Identify which cell holds the provided text, then report its [x, y] central coordinate. 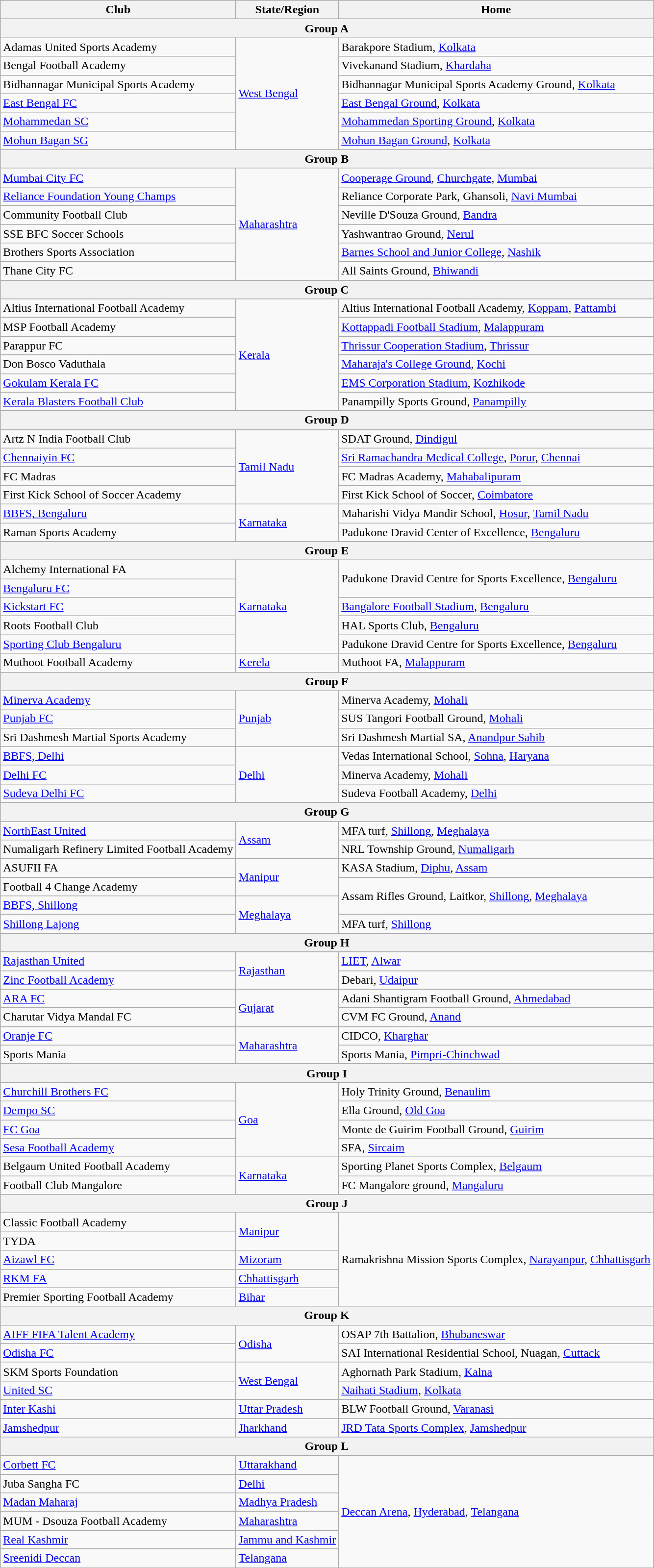
Charutar Vidya Mandal FC [118, 1017]
Football 4 Change Academy [118, 887]
SSE BFC Soccer Schools [118, 234]
Naihati Stadium, Kolkata [496, 1390]
Sri Ramachandra Medical College, Porur, Chennai [496, 457]
Reliance Corporate Park, Ghansoli, Navi Mumbai [496, 196]
JRD Tata Sports Complex, Jamshedpur [496, 1428]
Group E [327, 551]
Monte de Guirim Football Ground, Guirim [496, 1129]
Rajasthan [287, 971]
NorthEast United [118, 831]
Goa [287, 1120]
Mohammedan Sporting Ground, Kolkata [496, 122]
Inter Kashi [118, 1409]
Jamshedpur [118, 1428]
Neville D'Souza Ground, Bandra [496, 215]
Vivekanand Stadium, Khardaha [496, 66]
Home [496, 10]
Gokulam Kerala FC [118, 383]
Shillong Lajong [118, 924]
Roots Football Club [118, 625]
MFA turf, Shillong [496, 924]
Thane City FC [118, 271]
Barakpore Stadium, Kolkata [496, 47]
Deccan Arena, Hyderabad, Telangana [496, 1512]
Kottappadi Football Stadium, Malappuram [496, 327]
BBFS, Bengaluru [118, 513]
Parappur FC [118, 346]
SFA, Sircaim [496, 1148]
Gujarat [287, 1008]
Bidhannagar Municipal Sports Academy Ground, Kolkata [496, 84]
AIFF FIFA Talent Academy [118, 1334]
SKM Sports Foundation [118, 1371]
Group B [327, 159]
Sudeva Delhi FC [118, 793]
Muthoot FA, Malappuram [496, 663]
Group K [327, 1316]
Telangana [287, 1558]
Chennaiyin FC [118, 457]
Aghornath Park Stadium, Kalna [496, 1371]
Punjab FC [118, 719]
Vedas International School, Sohna, Haryana [496, 756]
KASA Stadium, Diphu, Assam [496, 868]
Mizoram [287, 1260]
Sesa Football Academy [118, 1148]
Jharkhand [287, 1428]
SUS Tangori Football Ground, Mohali [496, 719]
Adamas United Sports Academy [118, 47]
Community Football Club [118, 215]
Odisha [287, 1344]
Bengaluru FC [118, 588]
Debari, Udaipur [496, 980]
Jammu and Kashmir [287, 1540]
HAL Sports Club, Bengaluru [496, 625]
MSP Football Academy [118, 327]
Reliance Foundation Young Champs [118, 196]
Muthoot Football Academy [118, 663]
Artz N India Football Club [118, 439]
Madan Maharaj [118, 1502]
FC Madras [118, 476]
ARA FC [118, 998]
All Saints Ground, Bhiwandi [496, 271]
Mohun Bagan SG [118, 140]
Raman Sports Academy [118, 532]
Group G [327, 812]
MFA turf, Shillong, Meghalaya [496, 831]
First Kick School of Soccer, Coimbatore [496, 495]
Group J [327, 1204]
Punjab [287, 719]
Sri Dashmesh Martial Sports Academy [118, 737]
United SC [118, 1390]
Kerala Blasters Football Club [118, 401]
Bidhannagar Municipal Sports Academy [118, 84]
Maharaja's College Ground, Kochi [496, 364]
Meghalaya [287, 915]
Sri Dashmesh Martial SA, Anandpur Sahib [496, 737]
BBFS, Shillong [118, 905]
Altius International Football Academy [118, 308]
Brothers Sports Association [118, 252]
FC Madras Academy, Mahabalipuram [496, 476]
Club [118, 10]
Kerela [287, 663]
Mohun Bagan Ground, Kolkata [496, 140]
Bangalore Football Stadium, Bengaluru [496, 607]
RKM FA [118, 1278]
Juba Sangha FC [118, 1484]
Corbett FC [118, 1465]
Sreenidi Deccan [118, 1558]
Mumbai City FC [118, 177]
Odisha FC [118, 1353]
Premier Sporting Football Academy [118, 1297]
SAI International Residential School, Nuagan, Cuttack [496, 1353]
Madhya Pradesh [287, 1502]
Padukone Dravid Center of Excellence, Bengaluru [496, 532]
First Kick School of Soccer Academy [118, 495]
Altius International Football Academy, Koppam, Pattambi [496, 308]
LIET, Alwar [496, 961]
Mohammedan SC [118, 122]
Bihar [287, 1297]
Churchill Brothers FC [118, 1092]
Sporting Club Bengaluru [118, 644]
Ramakrishna Mission Sports Complex, Narayanpur, Chhattisgarh [496, 1260]
Zinc Football Academy [118, 980]
Uttarakhand [287, 1465]
Group F [327, 681]
Numaligarh Refinery Limited Football Academy [118, 849]
Group H [327, 943]
FC Goa [118, 1129]
Group A [327, 28]
CIDCO, Kharghar [496, 1036]
Tamil Nadu [287, 467]
Football Club Mangalore [118, 1185]
SDAT Ground, Dindigul [496, 439]
OSAP 7th Battalion, Bhubaneswar [496, 1334]
Assam [287, 840]
Thrissur Cooperation Stadium, Thrissur [496, 346]
Sporting Planet Sports Complex, Belgaum [496, 1167]
BBFS, Delhi [118, 756]
Real Kashmir [118, 1540]
Group D [327, 420]
Don Bosco Vaduthala [118, 364]
East Bengal Ground, Kolkata [496, 103]
State/Region [287, 10]
Kerala [287, 355]
Dempo SC [118, 1110]
Belgaum United Football Academy [118, 1167]
Holy Trinity Ground, Benaulim [496, 1092]
Group I [327, 1073]
East Bengal FC [118, 103]
FC Mangalore ground, Mangaluru [496, 1185]
Oranje FC [118, 1036]
EMS Corporation Stadium, Kozhikode [496, 383]
Delhi FC [118, 774]
ASUFII FA [118, 868]
Kickstart FC [118, 607]
Sports Mania [118, 1054]
Sports Mania, Pimpri-Chinchwad [496, 1054]
Rajasthan United [118, 961]
TYDA [118, 1241]
Sudeva Football Academy, Delhi [496, 793]
Bengal Football Academy [118, 66]
Group C [327, 290]
Yashwantrao Ground, Nerul [496, 234]
Alchemy International FA [118, 570]
Panampilly Sports Ground, Panampilly [496, 401]
Assam Rifles Ground, Laitkor, Shillong, Meghalaya [496, 896]
Chhattisgarh [287, 1278]
Ella Ground, Old Goa [496, 1110]
Uttar Pradesh [287, 1409]
Classic Football Academy [118, 1222]
Aizawl FC [118, 1260]
Cooperage Ground, Churchgate, Mumbai [496, 177]
Group L [327, 1446]
NRL Township Ground, Numaligarh [496, 849]
Barnes School and Junior College, Nashik [496, 252]
Minerva Academy [118, 700]
CVM FC Ground, Anand [496, 1017]
Maharishi Vidya Mandir School, Hosur, Tamil Nadu [496, 513]
MUM - Dsouza Football Academy [118, 1521]
Adani Shantigram Football Ground, Ahmedabad [496, 998]
BLW Football Ground, Varanasi [496, 1409]
